Extract the (x, y) coordinate from the center of the cell holding the provided text.  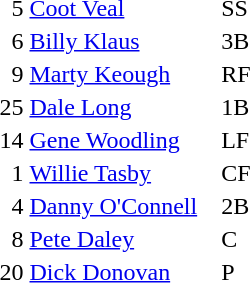
Willie Tasby (122, 173)
Marty Keough (122, 74)
Danny O'Connell (122, 206)
Pete Daley (122, 239)
Gene Woodling (122, 140)
Billy Klaus (122, 41)
Dale Long (122, 107)
